Find where the given text appears and provide that cell's center as (x, y) coordinate. 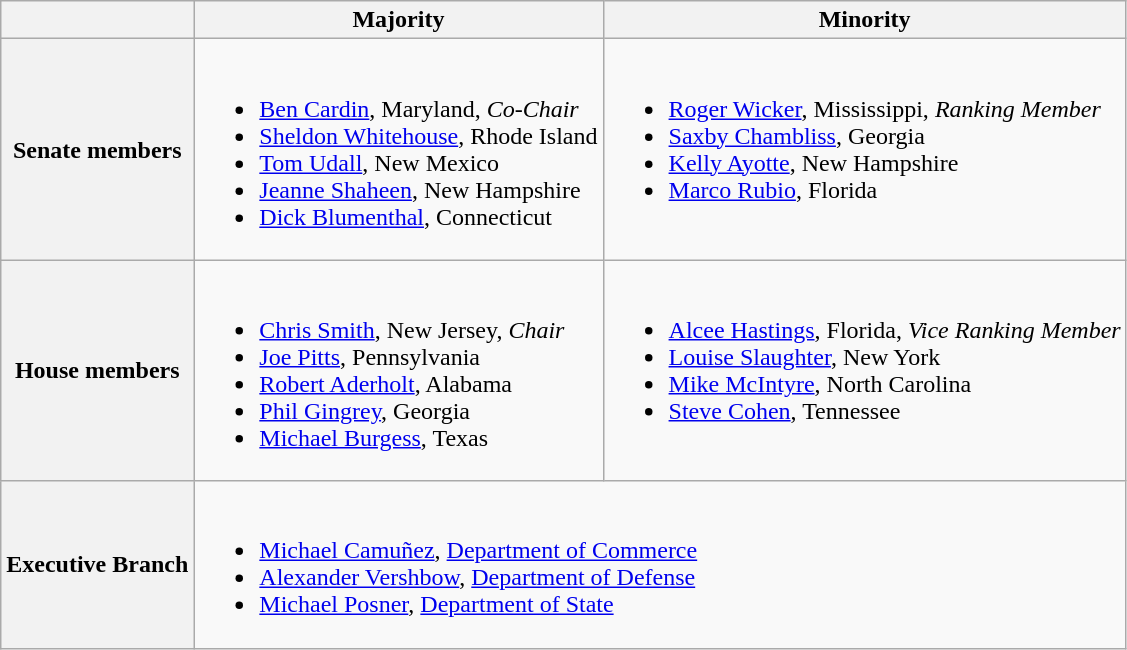
Executive Branch (98, 564)
Majority (398, 20)
Minority (864, 20)
Alcee Hastings, Florida, Vice Ranking MemberLouise Slaughter, New YorkMike McIntyre, North CarolinaSteve Cohen, Tennessee (864, 370)
Michael Camuñez, Department of Commerce Alexander Vershbow, Department of DefenseMichael Posner, Department of State (660, 564)
Ben Cardin, Maryland, Co-ChairSheldon Whitehouse, Rhode IslandTom Udall, New MexicoJeanne Shaheen, New HampshireDick Blumenthal, Connecticut (398, 150)
Roger Wicker, Mississippi, Ranking MemberSaxby Chambliss, GeorgiaKelly Ayotte, New HampshireMarco Rubio, Florida (864, 150)
Senate members (98, 150)
Chris Smith, New Jersey, ChairJoe Pitts, PennsylvaniaRobert Aderholt, AlabamaPhil Gingrey, GeorgiaMichael Burgess, Texas (398, 370)
House members (98, 370)
